Scan for the cell matching the given text and deliver its (X, Y) coordinate at center. 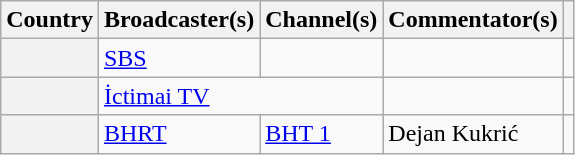
Country (50, 20)
BHT 1 (322, 134)
BHRT (178, 134)
Dejan Kukrić (473, 134)
Commentator(s) (473, 20)
İctimai TV (240, 96)
Channel(s) (322, 20)
Broadcaster(s) (178, 20)
SBS (178, 58)
